For the text-containing cell, return its midpoint in [x, y] coordinate format. 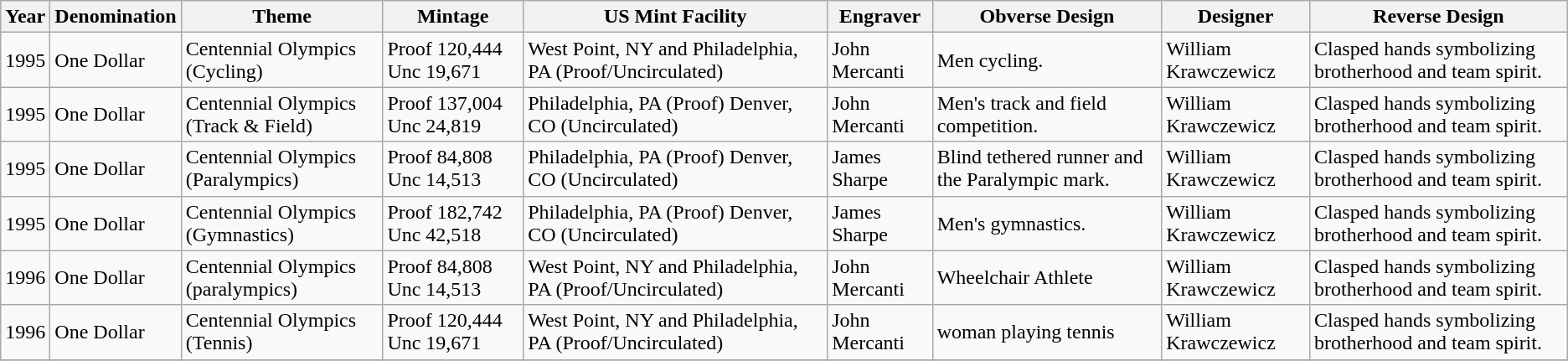
woman playing tennis [1047, 332]
Centennial Olympics (Gymnastics) [281, 223]
US Mint Facility [675, 17]
Proof 182,742 Unc 42,518 [453, 223]
Obverse Design [1047, 17]
Engraver [879, 17]
Centennial Olympics (Paralympics) [281, 169]
Year [25, 17]
Men's track and field competition. [1047, 114]
Theme [281, 17]
Men cycling. [1047, 60]
Centennial Olympics (Cycling) [281, 60]
Centennial Olympics (paralympics) [281, 278]
Wheelchair Athlete [1047, 278]
Proof 137,004 Unc 24,819 [453, 114]
Centennial Olympics (Track & Field) [281, 114]
Denomination [116, 17]
Reverse Design [1438, 17]
Designer [1236, 17]
Mintage [453, 17]
Centennial Olympics (Tennis) [281, 332]
Blind tethered runner and the Paralympic mark. [1047, 169]
Men's gymnastics. [1047, 223]
